Return [X, Y] of the center of cell containing provided text 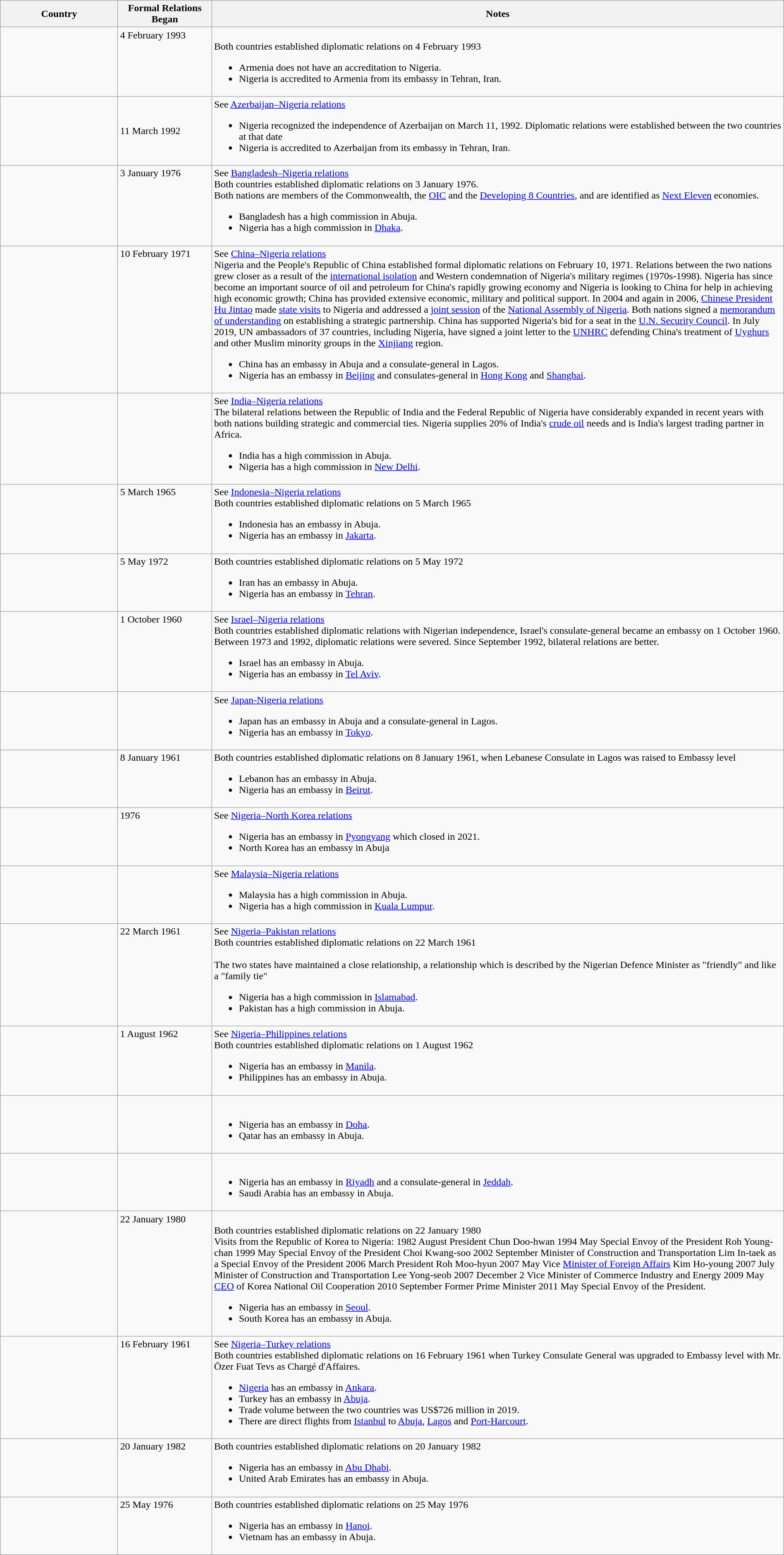
3 January 1976 [165, 206]
5 May 1972 [165, 582]
16 February 1961 [165, 1387]
Country [59, 14]
Both countries established diplomatic relations on 5 May 1972Iran has an embassy in Abuja.Nigeria has an embassy in Tehran. [498, 582]
22 January 1980 [165, 1274]
11 March 1992 [165, 131]
10 February 1971 [165, 319]
Nigeria has an embassy in Doha.Qatar has an embassy in Abuja. [498, 1124]
Both countries established diplomatic relations on 25 May 1976Nigeria has an embassy in Hanoi.Vietnam has an embassy in Abuja. [498, 1526]
See Nigeria–North Korea relationsNigeria has an embassy in Pyongyang which closed in 2021.North Korea has an embassy in Abuja [498, 836]
8 January 1961 [165, 779]
4 February 1993 [165, 62]
See Malaysia–Nigeria relationsMalaysia has a high commission in Abuja.Nigeria has a high commission in Kuala Lumpur. [498, 894]
1 August 1962 [165, 1061]
Notes [498, 14]
5 March 1965 [165, 519]
See Japan-Nigeria relationsJapan has an embassy in Abuja and a consulate-general in Lagos.Nigeria has an embassy in Tokyo. [498, 721]
Nigeria has an embassy in Riyadh and a consulate-general in Jeddah.Saudi Arabia has an embassy in Abuja. [498, 1182]
1976 [165, 836]
Formal Relations Began [165, 14]
Both countries established diplomatic relations on 20 January 1982Nigeria has an embassy in Abu Dhabi.United Arab Emirates has an embassy in Abuja. [498, 1468]
25 May 1976 [165, 1526]
20 January 1982 [165, 1468]
22 March 1961 [165, 975]
1 October 1960 [165, 652]
